Search for the cell housing the specified text and yield its [x, y] center coordinate. 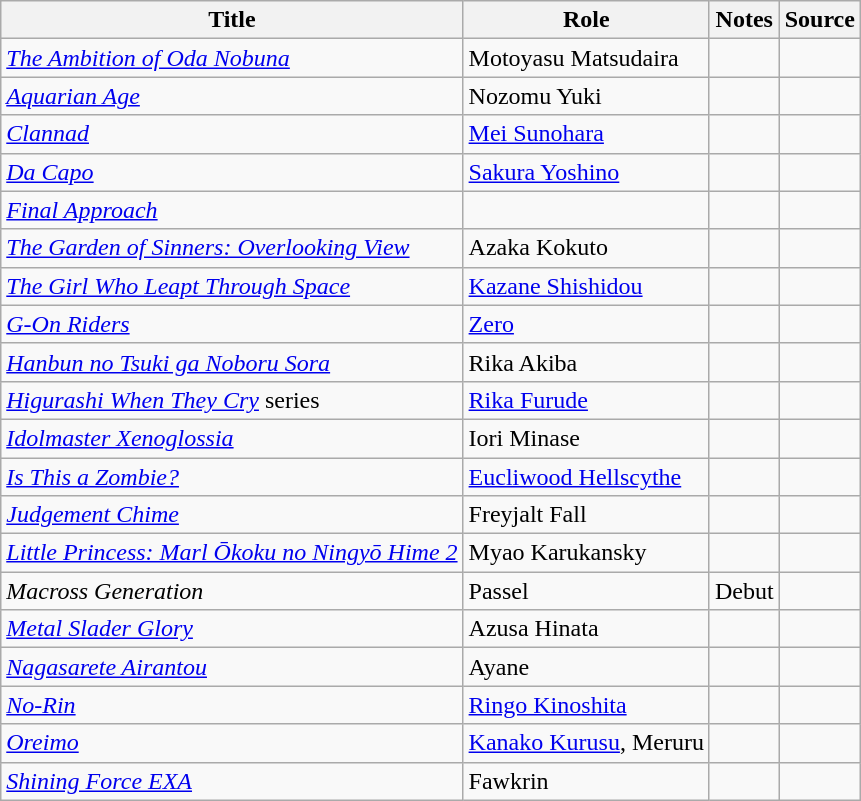
Macross Generation [232, 591]
Nagasarete Airantou [232, 667]
The Girl Who Leapt Through Space [232, 286]
Is This a Zombie? [232, 477]
Clannad [232, 134]
Fawkrin [586, 781]
Shining Force EXA [232, 781]
Title [232, 20]
G-On Riders [232, 324]
Eucliwood Hellscythe [586, 477]
Passel [586, 591]
Little Princess: Marl Ōkoku no Ningyō Hime 2 [232, 553]
Nozomu Yuki [586, 96]
Judgement Chime [232, 515]
Aquarian Age [232, 96]
Metal Slader Glory [232, 629]
Hanbun no Tsuki ga Noboru Sora [232, 362]
Azaka Kokuto [586, 248]
Kanako Kurusu, Meruru [586, 743]
Idolmaster Xenoglossia [232, 438]
Iori Minase [586, 438]
Rika Furude [586, 400]
The Ambition of Oda Nobuna [232, 58]
Kazane Shishidou [586, 286]
No-Rin [232, 705]
Sakura Yoshino [586, 172]
The Garden of Sinners: Overlooking View [232, 248]
Higurashi When They Cry series [232, 400]
Source [820, 20]
Rika Akiba [586, 362]
Final Approach [232, 210]
Ringo Kinoshita [586, 705]
Ayane [586, 667]
Role [586, 20]
Mei Sunohara [586, 134]
Freyjalt Fall [586, 515]
Oreimo [232, 743]
Zero [586, 324]
Azusa Hinata [586, 629]
Da Capo [232, 172]
Motoyasu Matsudaira [586, 58]
Myao Karukansky [586, 553]
Notes [744, 20]
Debut [744, 591]
